For the text-containing cell, return its midpoint in [X, Y] coordinate format. 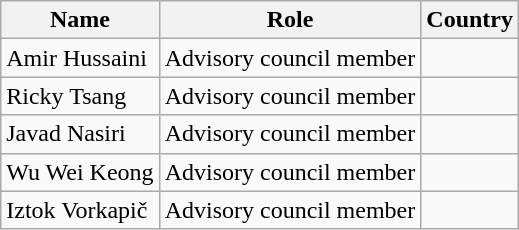
Javad Nasiri [80, 134]
Amir Hussaini [80, 58]
Iztok Vorkapič [80, 210]
Role [290, 20]
Country [470, 20]
Name [80, 20]
Ricky Tsang [80, 96]
Wu Wei Keong [80, 172]
